Locate the cell with the specified text and output its (X, Y) center coordinate. 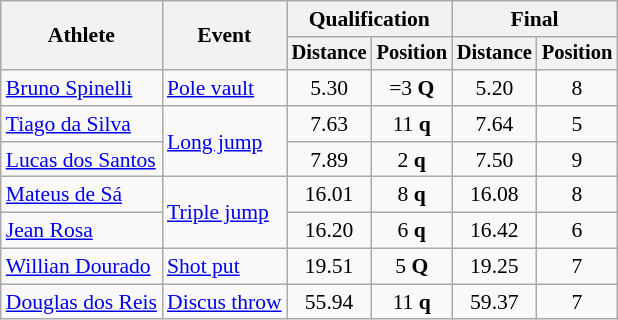
=3 Q (412, 88)
6 (577, 231)
Long jump (224, 142)
7.64 (494, 124)
16.08 (494, 195)
9 (577, 160)
7.63 (330, 124)
Jean Rosa (82, 231)
6 q (412, 231)
Event (224, 36)
Shot put (224, 267)
7.50 (494, 160)
Willian Dourado (82, 267)
5 (577, 124)
Bruno Spinelli (82, 88)
5 Q (412, 267)
59.37 (494, 302)
19.51 (330, 267)
Mateus de Sá (82, 195)
7.89 (330, 160)
Douglas dos Reis (82, 302)
Discus throw (224, 302)
19.25 (494, 267)
Lucas dos Santos (82, 160)
16.01 (330, 195)
Qualification (370, 19)
Final (534, 19)
16.20 (330, 231)
Triple jump (224, 212)
8 q (412, 195)
Athlete (82, 36)
16.42 (494, 231)
Pole vault (224, 88)
Tiago da Silva (82, 124)
55.94 (330, 302)
2 q (412, 160)
5.20 (494, 88)
5.30 (330, 88)
